Find where the given text appears and provide that cell's center as [X, Y] coordinate. 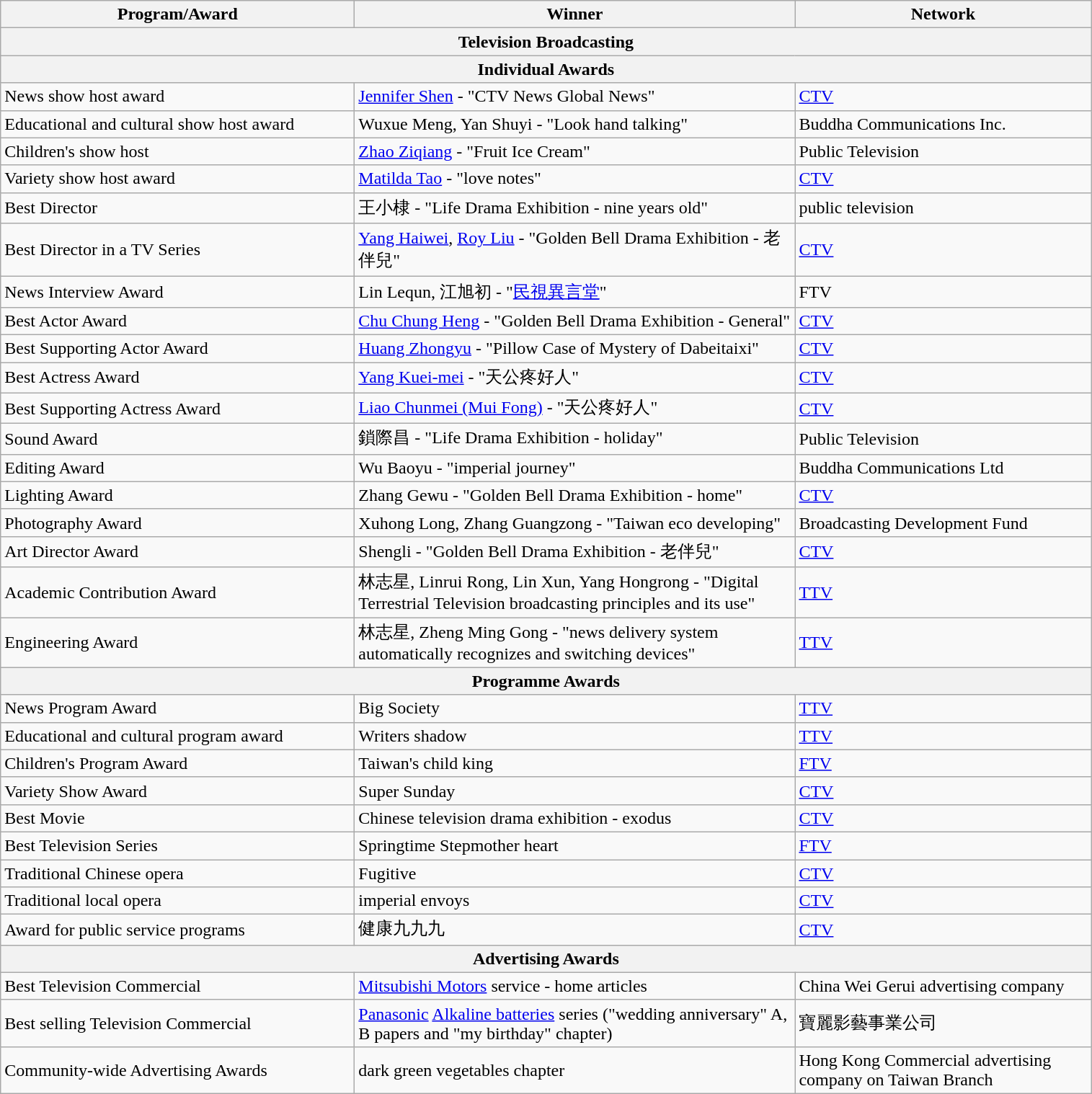
Yang Haiwei, Roy Liu - "Golden Bell Drama Exhibition - 老伴兒" [575, 250]
News Program Award [177, 708]
Traditional Chinese opera [177, 873]
Buddha Communications Inc. [943, 124]
Jennifer Shen - "CTV News Global News" [575, 97]
Sound Award [177, 440]
Zhang Gewu - "Golden Bell Drama Exhibition - home" [575, 495]
Advertising Awards [546, 959]
Children's show host [177, 151]
Writers shadow [575, 736]
Xuhong Long, Zhang Guangzong - "Taiwan eco developing" [575, 522]
public television [943, 208]
Lin Lequn, 江旭初 - "民視異言堂" [575, 293]
Best Supporting Actress Award [177, 408]
Community-wide Advertising Awards [177, 1069]
Children's Program Award [177, 763]
Art Director Award [177, 552]
Taiwan's child king [575, 763]
寶麗影藝事業公司 [943, 1023]
Editing Award [177, 468]
News show host award [177, 97]
Winner [575, 14]
Chu Chung Heng - "Golden Bell Drama Exhibition - General" [575, 321]
Photography Award [177, 522]
Academic Contribution Award [177, 592]
Lighting Award [177, 495]
Award for public service programs [177, 930]
Best Actor Award [177, 321]
Wuxue Meng, Yan Shuyi - "Look hand talking" [575, 124]
Individual Awards [546, 69]
Buddha Communications Ltd [943, 468]
Broadcasting Development Fund [943, 522]
Wu Baoyu - "imperial journey" [575, 468]
Best Television Commercial [177, 986]
News Interview Award [177, 293]
Best Director in a TV Series [177, 250]
鎖際昌 - "Life Drama Exhibition - holiday" [575, 440]
Super Sunday [575, 791]
Best Supporting Actor Award [177, 348]
China Wei Gerui advertising company [943, 986]
Best Movie [177, 818]
dark green vegetables chapter [575, 1069]
Best Actress Award [177, 378]
健康九九九 [575, 930]
Shengli - "Golden Bell Drama Exhibition - 老伴兒" [575, 552]
Big Society [575, 708]
Network [943, 14]
Mitsubishi Motors service - home articles [575, 986]
林志星, Linrui Rong, Lin Xun, Yang Hongrong - "Digital Terrestrial Television broadcasting principles and its use" [575, 592]
Panasonic Alkaline batteries series ("wedding anniversary" A, B papers and "my birthday" chapter) [575, 1023]
Best Television Series [177, 845]
Engineering Award [177, 642]
Traditional local opera [177, 901]
imperial envoys [575, 901]
Yang Kuei-mei - "天公疼好人" [575, 378]
Best selling Television Commercial [177, 1023]
Liao Chunmei (Mui Fong) - "天公疼好人" [575, 408]
Variety show host award [177, 179]
Fugitive [575, 873]
Zhao Ziqiang - "Fruit Ice Cream" [575, 151]
Matilda Tao - "love notes" [575, 179]
Educational and cultural program award [177, 736]
Hong Kong Commercial advertising company on Taiwan Branch [943, 1069]
Programme Awards [546, 681]
Program/Award [177, 14]
Chinese television drama exhibition - exodus [575, 818]
林志星, Zheng Ming Gong - "news delivery system automatically recognizes and switching devices" [575, 642]
Television Broadcasting [546, 42]
Springtime Stepmother heart [575, 845]
Educational and cultural show host award [177, 124]
Huang Zhongyu - "Pillow Case of Mystery of Dabeitaixi" [575, 348]
王小棣 - "Life Drama Exhibition - nine years old" [575, 208]
Best Director [177, 208]
Variety Show Award [177, 791]
